Identify which cell holds the provided text, then report its (x, y) central coordinate. 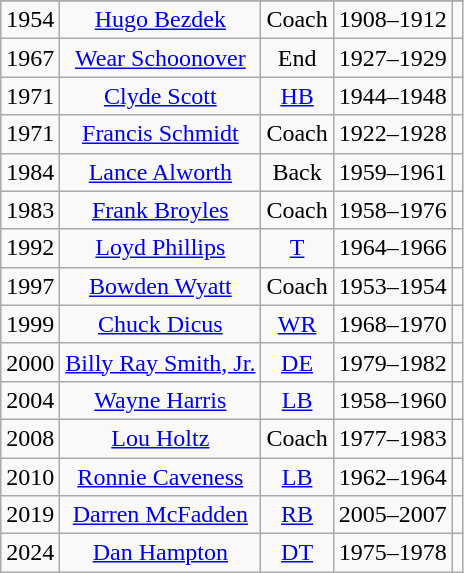
1964–1966 (392, 248)
1999 (30, 324)
WR (297, 324)
DE (297, 362)
Francis Schmidt (160, 134)
1967 (30, 58)
RB (297, 515)
Bowden Wyatt (160, 286)
Back (297, 172)
Chuck Dicus (160, 324)
Dan Hampton (160, 553)
1922–1928 (392, 134)
Wear Schoonover (160, 58)
1959–1961 (392, 172)
1975–1978 (392, 553)
Frank Broyles (160, 210)
1953–1954 (392, 286)
Clyde Scott (160, 96)
1908–1912 (392, 20)
1962–1964 (392, 477)
Hugo Bezdek (160, 20)
End (297, 58)
1968–1970 (392, 324)
1977–1983 (392, 438)
2000 (30, 362)
2005–2007 (392, 515)
1983 (30, 210)
Billy Ray Smith, Jr. (160, 362)
2019 (30, 515)
1979–1982 (392, 362)
1958–1976 (392, 210)
HB (297, 96)
2024 (30, 553)
1944–1948 (392, 96)
2010 (30, 477)
Lance Alworth (160, 172)
1954 (30, 20)
1997 (30, 286)
2008 (30, 438)
T (297, 248)
DT (297, 553)
1992 (30, 248)
2004 (30, 400)
Ronnie Caveness (160, 477)
1927–1929 (392, 58)
1984 (30, 172)
Lou Holtz (160, 438)
Loyd Phillips (160, 248)
Wayne Harris (160, 400)
1958–1960 (392, 400)
Darren McFadden (160, 515)
